Capture the cell that displays the provided text and extract its [X, Y] central coordinate. 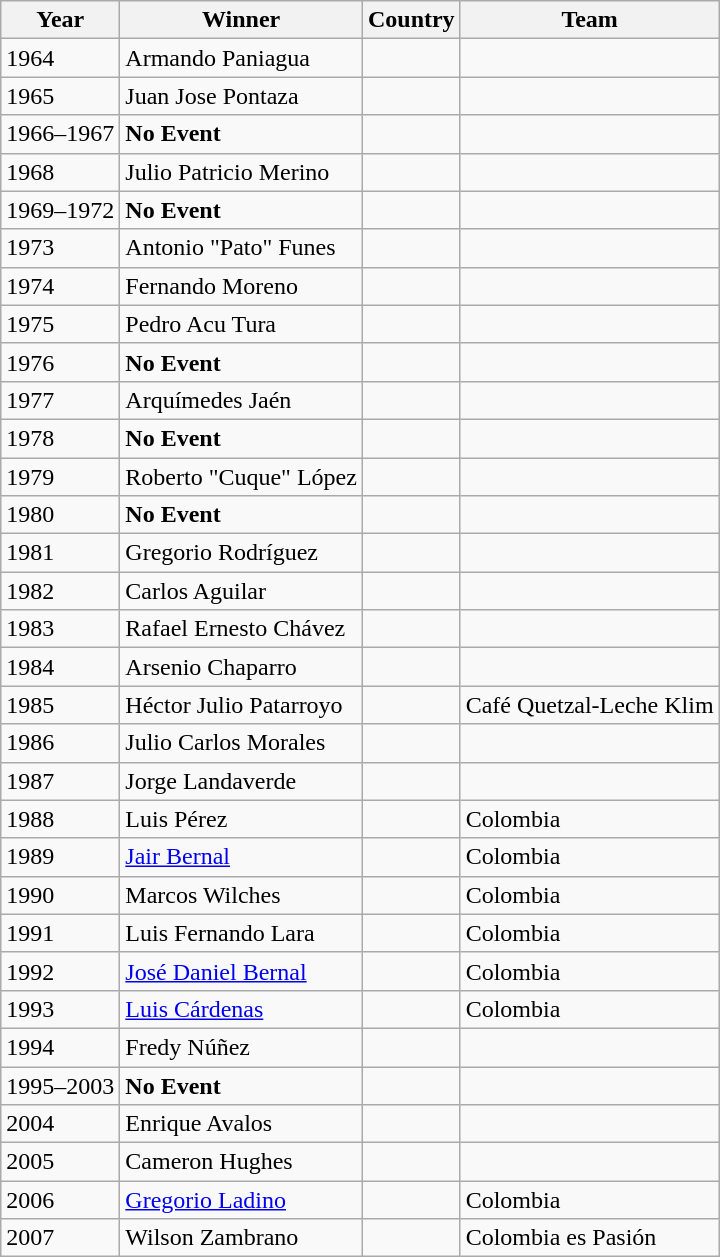
Julio Patricio Merino [242, 172]
Country [411, 20]
2006 [60, 1200]
Julio Carlos Morales [242, 743]
1995–2003 [60, 1085]
1964 [60, 58]
1993 [60, 1009]
1991 [60, 933]
2004 [60, 1124]
1968 [60, 172]
1978 [60, 438]
José Daniel Bernal [242, 971]
1989 [60, 857]
1979 [60, 477]
1987 [60, 781]
1982 [60, 591]
Arsenio Chaparro [242, 667]
Enrique Avalos [242, 1124]
Héctor Julio Patarroyo [242, 705]
Gregorio Rodríguez [242, 553]
2005 [60, 1162]
1988 [60, 819]
Carlos Aguilar [242, 591]
1973 [60, 248]
1984 [60, 667]
2007 [60, 1238]
Luis Cárdenas [242, 1009]
1980 [60, 515]
Colombia es Pasión [590, 1238]
Fredy Núñez [242, 1047]
1966–1967 [60, 134]
Winner [242, 20]
1985 [60, 705]
Year [60, 20]
1986 [60, 743]
1977 [60, 400]
Juan Jose Pontaza [242, 96]
Roberto "Cuque" López [242, 477]
Luis Fernando Lara [242, 933]
Arquímedes Jaén [242, 400]
Café Quetzal-Leche Klim [590, 705]
Antonio "Pato" Funes [242, 248]
1976 [60, 362]
1992 [60, 971]
Pedro Acu Tura [242, 324]
1969–1972 [60, 210]
Gregorio Ladino [242, 1200]
1974 [60, 286]
1981 [60, 553]
Team [590, 20]
Armando Paniagua [242, 58]
1965 [60, 96]
Wilson Zambrano [242, 1238]
1975 [60, 324]
Rafael Ernesto Chávez [242, 629]
1983 [60, 629]
Jair Bernal [242, 857]
Fernando Moreno [242, 286]
Cameron Hughes [242, 1162]
Luis Pérez [242, 819]
Marcos Wilches [242, 895]
1994 [60, 1047]
Jorge Landaverde [242, 781]
1990 [60, 895]
